Identify which cell holds the provided text, then report its (x, y) central coordinate. 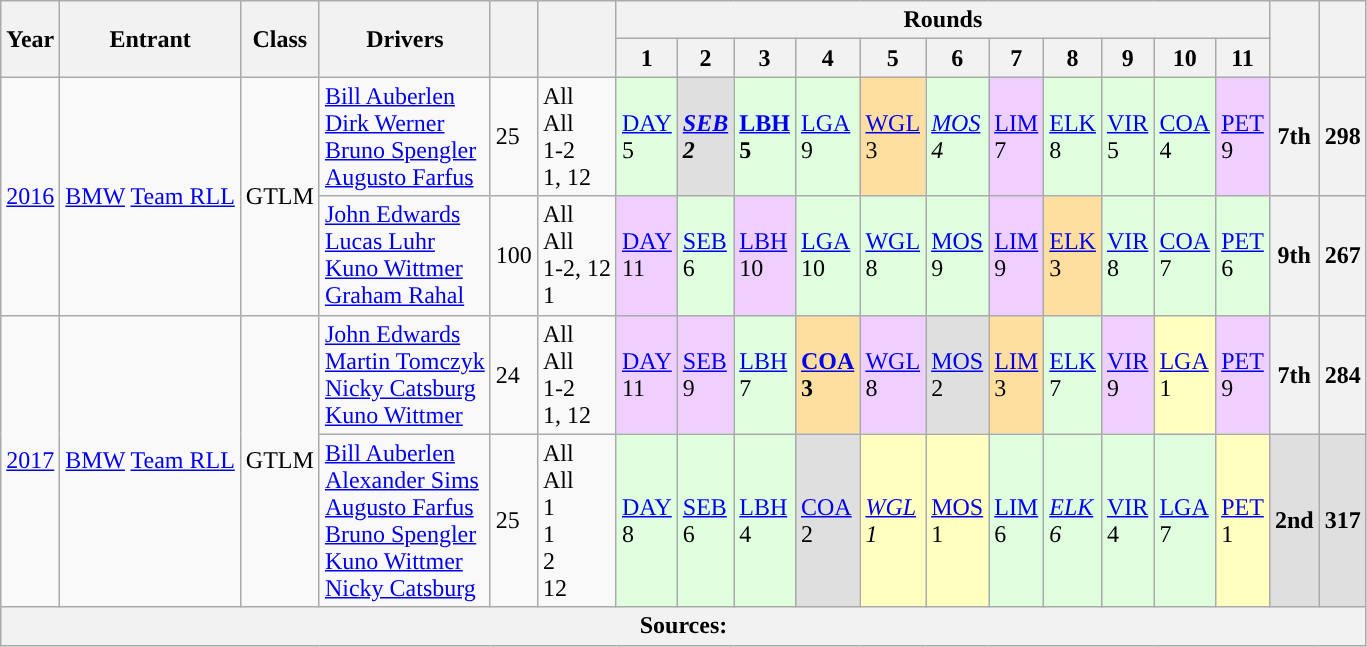
AllAll11212 (576, 520)
DAY8 (646, 520)
COA2 (827, 520)
Bill Auberlen Alexander Sims Augusto Farfus Bruno Spengler Kuno Wittmer Nicky Catsburg (404, 520)
LGA10 (827, 256)
SEB9 (705, 374)
9 (1127, 58)
LIM9 (1016, 256)
8 (1073, 58)
VIR9 (1127, 374)
10 (1185, 58)
2 (705, 58)
MOS4 (958, 136)
ELK3 (1073, 256)
AllAll1-2, 121 (576, 256)
Drivers (404, 39)
VIR8 (1127, 256)
COA4 (1185, 136)
VIR4 (1127, 520)
COA7 (1185, 256)
6 (958, 58)
PET6 (1243, 256)
VIR5 (1127, 136)
317 (1342, 520)
MOS2 (958, 374)
MOS9 (958, 256)
LIM3 (1016, 374)
Bill Auberlen Dirk Werner Bruno Spengler Augusto Farfus (404, 136)
John Edwards Lucas Luhr Kuno Wittmer Graham Rahal (404, 256)
MOS1 (958, 520)
LBH5 (765, 136)
11 (1243, 58)
100 (514, 256)
4 (827, 58)
COA3 (827, 374)
2016 (30, 196)
5 (893, 58)
Sources: (684, 626)
24 (514, 374)
ELK7 (1073, 374)
LBH10 (765, 256)
LGA1 (1185, 374)
ELK6 (1073, 520)
Rounds (942, 20)
LGA7 (1185, 520)
298 (1342, 136)
284 (1342, 374)
LIM6 (1016, 520)
9th (1294, 256)
7 (1016, 58)
LBH7 (765, 374)
LBH4 (765, 520)
1 (646, 58)
WGL3 (893, 136)
2nd (1294, 520)
WGL1 (893, 520)
John Edwards Martin Tomczyk Nicky Catsburg Kuno Wittmer (404, 374)
LIM7 (1016, 136)
PET1 (1243, 520)
Entrant (150, 39)
LGA9 (827, 136)
ELK8 (1073, 136)
SEB2 (705, 136)
DAY5 (646, 136)
Year (30, 39)
2017 (30, 461)
3 (765, 58)
267 (1342, 256)
Class (280, 39)
